Find where the given text appears and provide that cell's center as (x, y) coordinate. 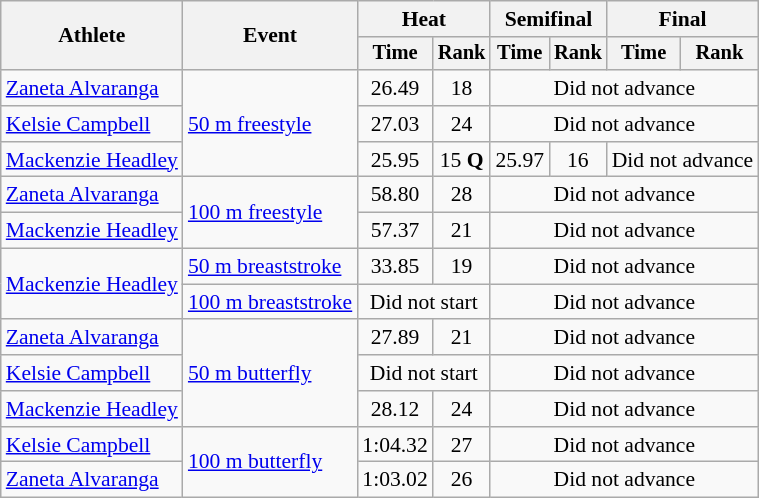
25.95 (394, 160)
100 m butterfly (270, 462)
18 (462, 88)
Event (270, 36)
19 (462, 267)
27.03 (394, 124)
Athlete (92, 36)
Semifinal (548, 19)
1:03.02 (394, 480)
100 m freestyle (270, 212)
Heat (424, 19)
1:04.32 (394, 445)
50 m breaststroke (270, 267)
33.85 (394, 267)
100 m breaststroke (270, 302)
26 (462, 480)
15 Q (462, 160)
27 (462, 445)
25.97 (520, 160)
16 (578, 160)
28.12 (394, 409)
27.89 (394, 338)
50 m freestyle (270, 124)
28 (462, 195)
26.49 (394, 88)
50 m butterfly (270, 374)
Final (683, 19)
58.80 (394, 195)
57.37 (394, 231)
